Capture the cell that displays the provided text and extract its (x, y) central coordinate. 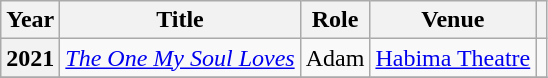
The One My Soul Loves (180, 58)
Habima Theatre (453, 58)
Year (30, 20)
Venue (453, 20)
Adam (335, 58)
Title (180, 20)
2021 (30, 58)
Role (335, 20)
